Search for the cell housing the specified text and yield its (X, Y) center coordinate. 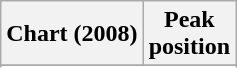
Peakposition (189, 34)
Chart (2008) (72, 34)
